Find where the given text appears and provide that cell's center as (X, Y) coordinate. 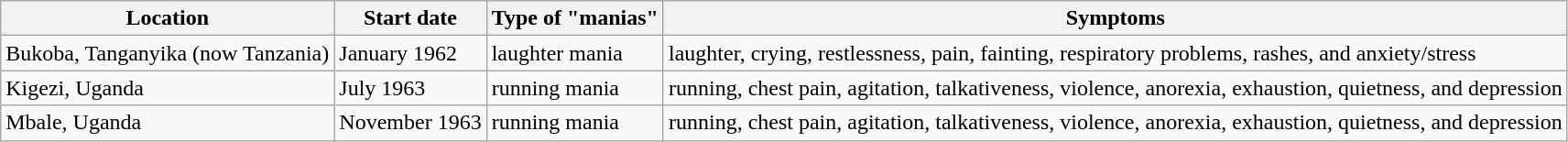
November 1963 (410, 123)
Mbale, Uganda (168, 123)
Symptoms (1116, 18)
January 1962 (410, 53)
laughter, crying, restlessness, pain, fainting, respiratory problems, rashes, and anxiety/stress (1116, 53)
Start date (410, 18)
July 1963 (410, 88)
laughter mania (575, 53)
Location (168, 18)
Kigezi, Uganda (168, 88)
Bukoba, Tanganyika (now Tanzania) (168, 53)
Type of "manias" (575, 18)
